Return (x, y) of the center of cell containing provided text 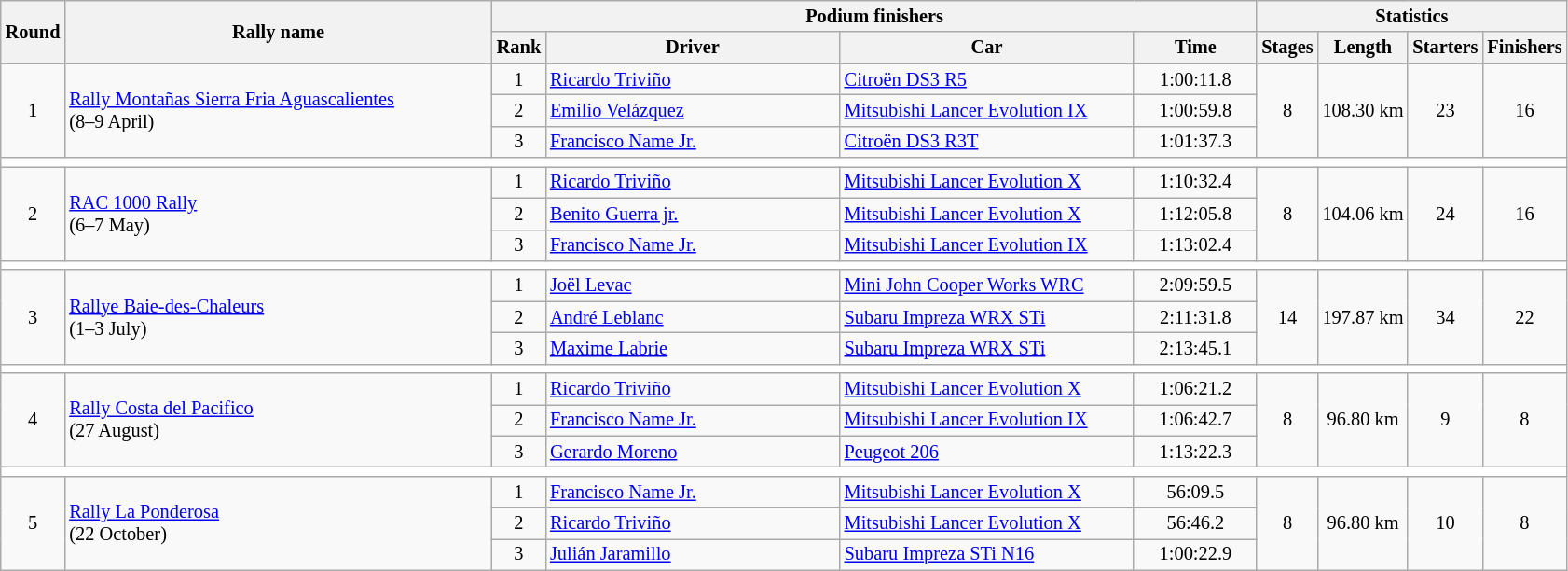
56:46.2 (1195, 523)
34 (1445, 317)
1:12:05.8 (1195, 214)
1:13:02.4 (1195, 245)
Time (1195, 48)
22 (1524, 317)
197.87 km (1363, 317)
Citroën DS3 R3T (987, 142)
104.06 km (1363, 213)
Finishers (1524, 48)
1:01:37.3 (1195, 142)
Round (34, 32)
23 (1445, 110)
Car (987, 48)
Emilio Velázquez (693, 110)
14 (1286, 317)
108.30 km (1363, 110)
56:09.5 (1195, 492)
Rank (518, 48)
Julián Jaramillo (693, 554)
24 (1445, 213)
Length (1363, 48)
1:13:22.3 (1195, 452)
4 (34, 420)
RAC 1000 Rally(6–7 May) (278, 213)
Peugeot 206 (987, 452)
Rally La Ponderosa(22 October) (278, 522)
Citroën DS3 R5 (987, 79)
1:00:11.8 (1195, 79)
1:00:59.8 (1195, 110)
5 (34, 522)
2:09:59.5 (1195, 285)
2:11:31.8 (1195, 317)
1:06:21.2 (1195, 389)
Starters (1445, 48)
Rallye Baie-des-Chaleurs(1–3 July) (278, 317)
9 (1445, 420)
2:13:45.1 (1195, 348)
Rally name (278, 32)
Rally Costa del Pacifico(27 August) (278, 420)
1:00:22.9 (1195, 554)
Subaru Impreza STi N16 (987, 554)
Rally Montañas Sierra Fria Aguascalientes(8–9 April) (278, 110)
Benito Guerra jr. (693, 214)
André Leblanc (693, 317)
Maxime Labrie (693, 348)
Statistics (1411, 16)
10 (1445, 522)
Mini John Cooper Works WRC (987, 285)
Gerardo Moreno (693, 452)
1:06:42.7 (1195, 420)
Podium finishers (874, 16)
1:10:32.4 (1195, 182)
Stages (1286, 48)
Joël Levac (693, 285)
Driver (693, 48)
